Output the [X, Y] coordinate of the center of the cell containing the given text.  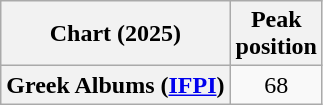
Peakposition [276, 34]
Chart (2025) [116, 34]
Greek Albums (IFPI) [116, 85]
68 [276, 85]
